Extract the (X, Y) coordinate from the center of the cell holding the provided text.  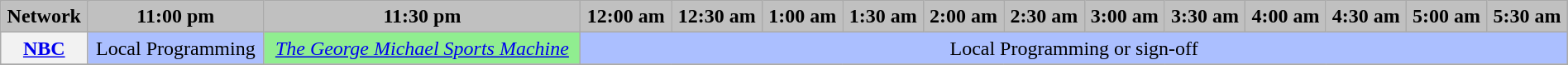
Local Programming or sign-off (1073, 48)
11:30 pm (422, 17)
11:00 pm (175, 17)
12:30 am (717, 17)
4:30 am (1366, 17)
5:00 am (1446, 17)
12:00 am (626, 17)
3:00 am (1125, 17)
1:00 am (802, 17)
2:00 am (963, 17)
1:30 am (883, 17)
NBC (45, 48)
2:30 am (1044, 17)
Network (45, 17)
Local Programming (175, 48)
4:00 am (1285, 17)
5:30 am (1527, 17)
3:30 am (1204, 17)
The George Michael Sports Machine (422, 48)
